Capture the cell that displays the provided text and extract its (X, Y) central coordinate. 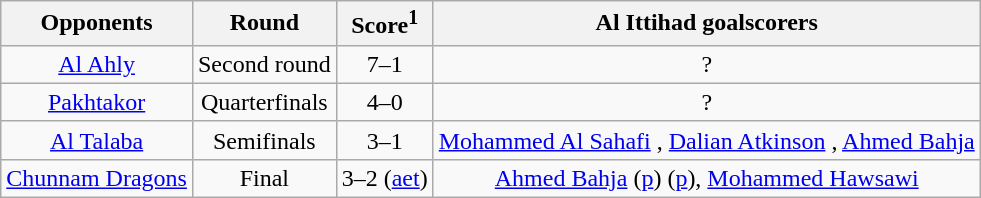
3–2 (aet) (384, 178)
7–1 (384, 64)
3–1 (384, 140)
Final (264, 178)
Al Talaba (97, 140)
Al Ittihad goalscorers (706, 24)
Mohammed Al Sahafi , Dalian Atkinson , Ahmed Bahja (706, 140)
4–0 (384, 102)
Pakhtakor (97, 102)
Score1 (384, 24)
Chunnam Dragons (97, 178)
Al Ahly (97, 64)
Opponents (97, 24)
Second round (264, 64)
Semifinals (264, 140)
Quarterfinals (264, 102)
Round (264, 24)
Ahmed Bahja (p) (p), Mohammed Hawsawi (706, 178)
